Extract the (x, y) coordinate from the center of the cell holding the provided text.  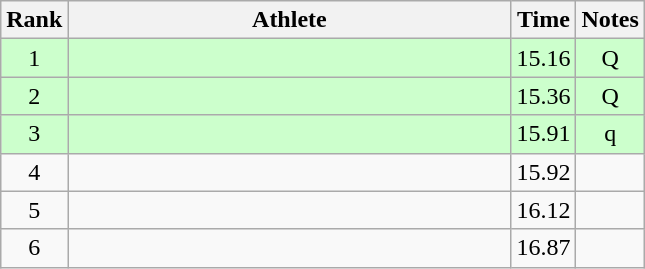
15.91 (544, 134)
1 (34, 58)
5 (34, 210)
Athlete (290, 20)
15.36 (544, 96)
Notes (610, 20)
15.16 (544, 58)
3 (34, 134)
2 (34, 96)
Rank (34, 20)
Time (544, 20)
16.12 (544, 210)
6 (34, 248)
q (610, 134)
4 (34, 172)
15.92 (544, 172)
16.87 (544, 248)
